Scan for the cell matching the given text and deliver its [X, Y] coordinate at center. 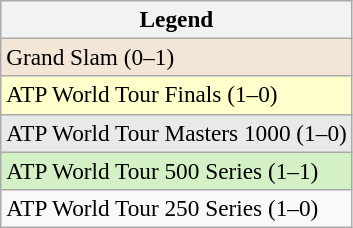
Legend [176, 19]
ATP World Tour Finals (1–0) [176, 95]
Grand Slam (0–1) [176, 57]
ATP World Tour 250 Series (1–0) [176, 208]
ATP World Tour 500 Series (1–1) [176, 170]
ATP World Tour Masters 1000 (1–0) [176, 133]
